Identify which cell holds the provided text, then report its [X, Y] central coordinate. 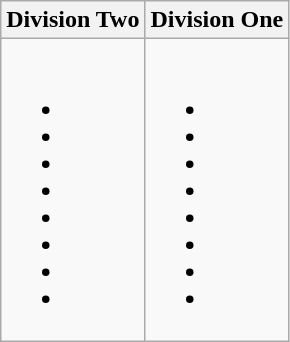
Division Two [73, 20]
Division One [217, 20]
